Return (x, y) of the center of cell containing provided text 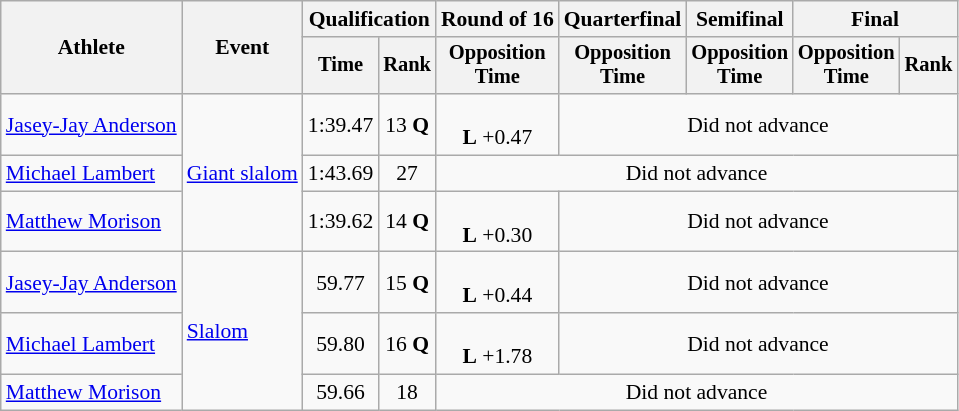
L +1.78 (498, 344)
27 (407, 174)
L +0.47 (498, 124)
Slalom (242, 331)
15 Q (407, 282)
Event (242, 48)
1:39.62 (340, 222)
Semifinal (740, 19)
18 (407, 393)
14 Q (407, 222)
L +0.30 (498, 222)
59.77 (340, 282)
1:39.47 (340, 124)
Time (340, 66)
13 Q (407, 124)
59.66 (340, 393)
Giant slalom (242, 173)
16 Q (407, 344)
L +0.44 (498, 282)
1:43.69 (340, 174)
Final (875, 19)
Qualification (370, 19)
Quarterfinal (623, 19)
59.80 (340, 344)
Athlete (92, 48)
Round of 16 (498, 19)
